Extract the [x, y] coordinate from the center of the cell holding the provided text.  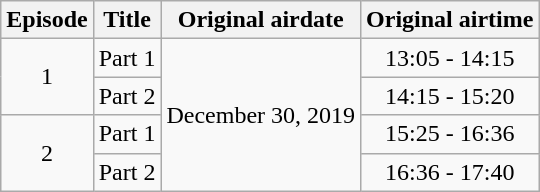
Episode [47, 20]
Original airtime [450, 20]
1 [47, 77]
2 [47, 153]
15:25 - 16:36 [450, 134]
16:36 - 17:40 [450, 172]
December 30, 2019 [261, 115]
13:05 - 14:15 [450, 58]
14:15 - 15:20 [450, 96]
Original airdate [261, 20]
Title [127, 20]
